For the text-containing cell, return its midpoint in (x, y) coordinate format. 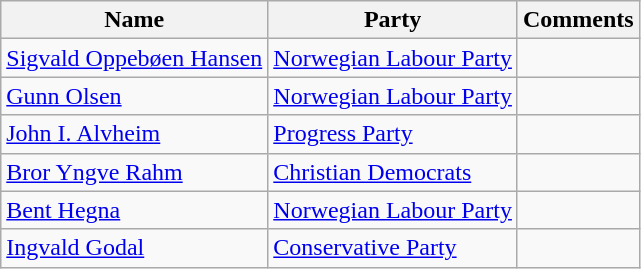
Progress Party (393, 134)
Name (134, 20)
Comments (578, 20)
Christian Democrats (393, 172)
Ingvald Godal (134, 248)
Gunn Olsen (134, 96)
Party (393, 20)
Bent Hegna (134, 210)
Sigvald Oppebøen Hansen (134, 58)
Bror Yngve Rahm (134, 172)
Conservative Party (393, 248)
John I. Alvheim (134, 134)
